Provide the [X, Y] coordinate of the cell's center where the given text is located.  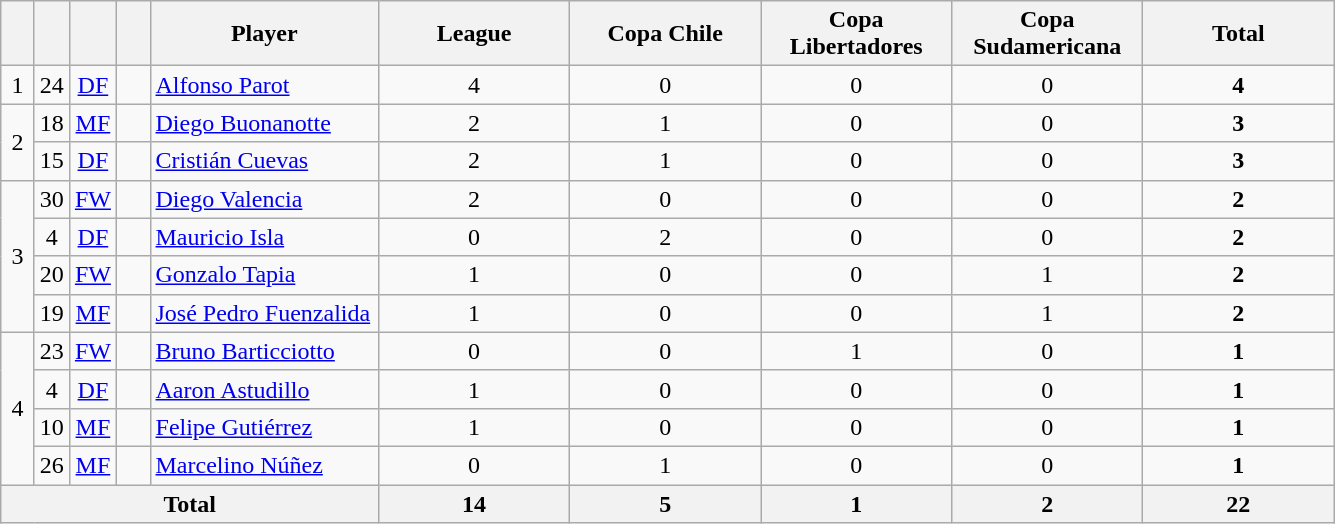
Copa Chile [666, 34]
Alfonso Parot [264, 85]
23 [52, 351]
Felipe Gutiérrez [264, 427]
Diego Buonanotte [264, 123]
League [474, 34]
20 [52, 275]
Player [264, 34]
CopaLibertadores [856, 34]
18 [52, 123]
14 [474, 503]
Marcelino Núñez [264, 465]
26 [52, 465]
10 [52, 427]
24 [52, 85]
22 [1238, 503]
Diego Valencia [264, 199]
5 [666, 503]
Cristián Cuevas [264, 161]
Mauricio Isla [264, 237]
15 [52, 161]
30 [52, 199]
19 [52, 313]
Gonzalo Tapia [264, 275]
CopaSudamericana [1048, 34]
Bruno Barticciotto [264, 351]
Aaron Astudillo [264, 389]
José Pedro Fuenzalida [264, 313]
